Output the (X, Y) coordinate of the center of the cell containing the given text.  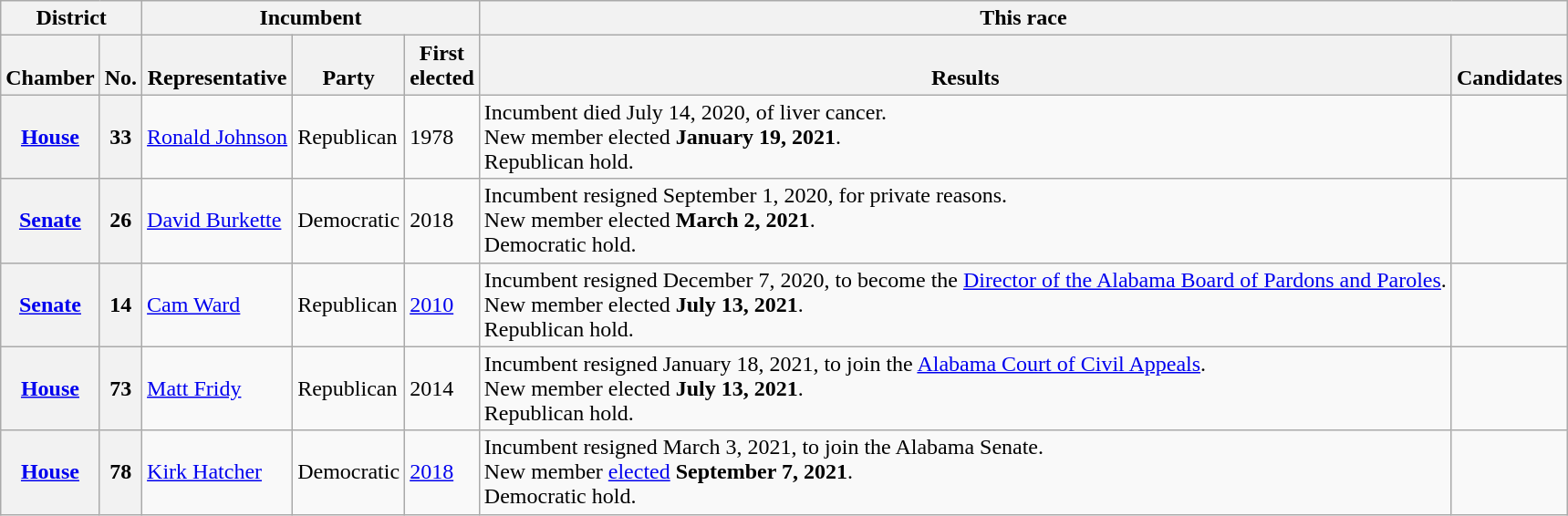
Representative (217, 66)
Candidates (1509, 66)
Incumbent resigned January 18, 2021, to join the Alabama Court of Civil Appeals.New member elected July 13, 2021.Republican hold. (965, 388)
No. (120, 66)
District (71, 18)
1978 (442, 137)
Chamber (50, 66)
14 (120, 304)
Party (348, 66)
Incumbent died July 14, 2020, of liver cancer.New member elected January 19, 2021.Republican hold. (965, 137)
Incumbent (311, 18)
33 (120, 137)
Firstelected (442, 66)
Incumbent resigned March 3, 2021, to join the Alabama Senate.New member elected September 7, 2021.Democratic hold. (965, 472)
Incumbent resigned September 1, 2020, for private reasons.New member elected March 2, 2021.Democratic hold. (965, 221)
Matt Fridy (217, 388)
Cam Ward (217, 304)
26 (120, 221)
Kirk Hatcher (217, 472)
2010 (442, 304)
2014 (442, 388)
Ronald Johnson (217, 137)
This race (1023, 18)
David Burkette (217, 221)
73 (120, 388)
Results (965, 66)
78 (120, 472)
